Capture the cell that displays the provided text and extract its (x, y) central coordinate. 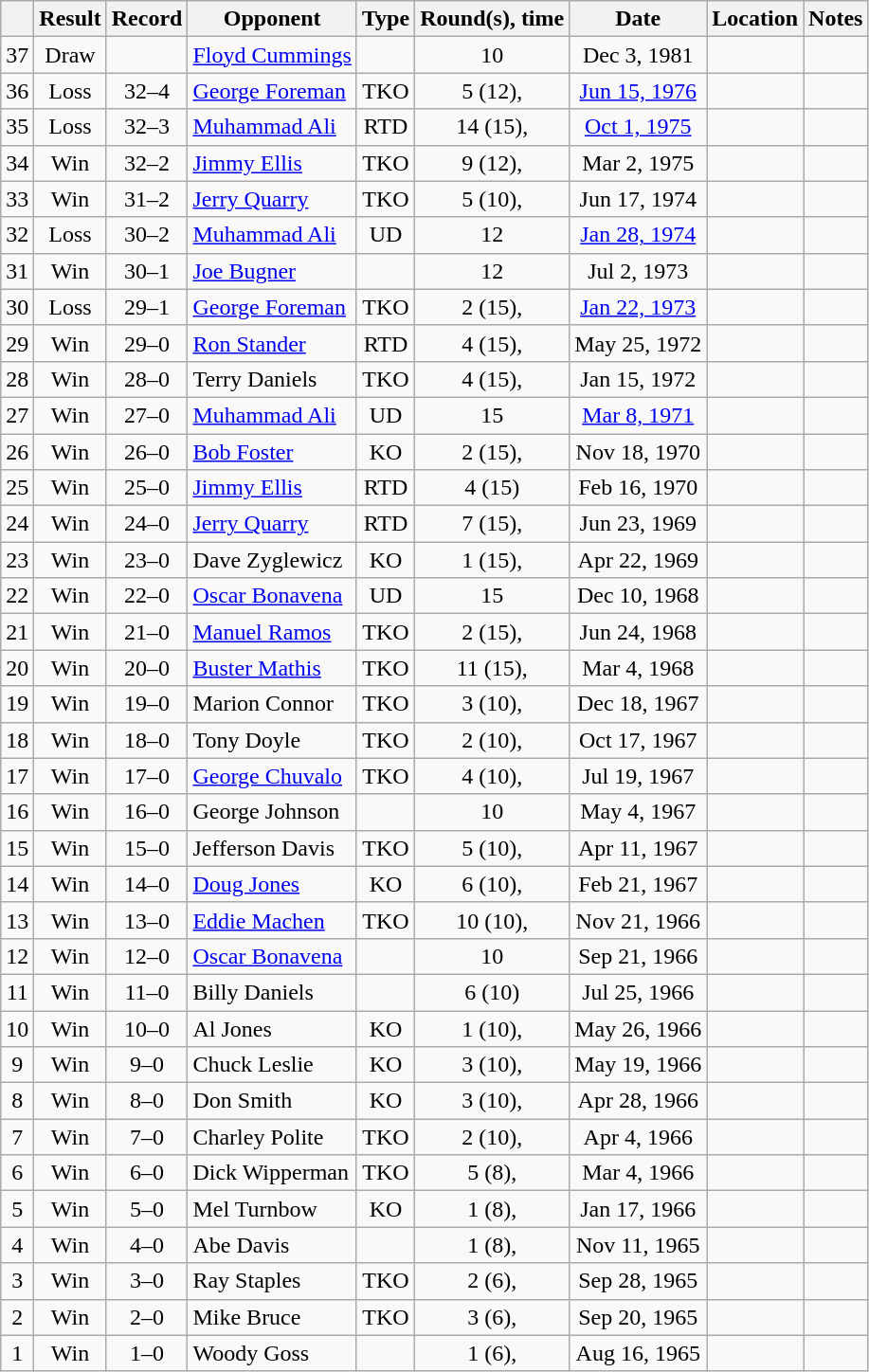
14 (15), (493, 127)
23 (17, 560)
32–2 (147, 163)
Feb 21, 1967 (639, 884)
Ron Stander (272, 343)
Jan 22, 1973 (639, 307)
Result (70, 19)
Jan 28, 1974 (639, 235)
Location (755, 19)
Jan 17, 1966 (639, 1209)
Mar 2, 1975 (639, 163)
Woody Goss (272, 1353)
22–0 (147, 596)
Apr 11, 1967 (639, 848)
14–0 (147, 884)
1 (17, 1353)
3 (17, 1281)
27 (17, 415)
11 (17, 992)
6 (10), (493, 884)
9 (12), (493, 163)
10 (10), (493, 920)
8–0 (147, 1101)
4 (10), (493, 776)
24–0 (147, 524)
5 (8), (493, 1173)
28–0 (147, 379)
Apr 4, 1966 (639, 1137)
Bob Foster (272, 452)
Apr 28, 1966 (639, 1101)
9–0 (147, 1065)
Jul 25, 1966 (639, 992)
5 (12), (493, 91)
Abe Davis (272, 1245)
19–0 (147, 704)
May 25, 1972 (639, 343)
Chuck Leslie (272, 1065)
19 (17, 704)
31–2 (147, 199)
Ray Staples (272, 1281)
May 4, 1967 (639, 812)
26 (17, 452)
1 (15), (493, 560)
6–0 (147, 1173)
15–0 (147, 848)
Jan 15, 1972 (639, 379)
Doug Jones (272, 884)
Nov 21, 1966 (639, 920)
5 (17, 1209)
32 (17, 235)
21 (17, 632)
9 (17, 1065)
Oct 1, 1975 (639, 127)
Jefferson Davis (272, 848)
Jul 19, 1967 (639, 776)
May 19, 1966 (639, 1065)
Oct 17, 1967 (639, 740)
Mike Bruce (272, 1317)
12–0 (147, 956)
Dec 10, 1968 (639, 596)
Tony Doyle (272, 740)
Floyd Cummings (272, 55)
3 (6), (493, 1317)
Sep 28, 1965 (639, 1281)
28 (17, 379)
29–1 (147, 307)
Apr 22, 1969 (639, 560)
17–0 (147, 776)
Dick Wipperman (272, 1173)
4 (15) (493, 488)
1–0 (147, 1353)
17 (17, 776)
13 (17, 920)
George Chuvalo (272, 776)
Record (147, 19)
11–0 (147, 992)
Jul 2, 1973 (639, 271)
18 (17, 740)
Don Smith (272, 1101)
25 (17, 488)
6 (17, 1173)
May 26, 1966 (639, 1028)
26–0 (147, 452)
Mar 8, 1971 (639, 415)
34 (17, 163)
Type (385, 19)
Jun 15, 1976 (639, 91)
2–0 (147, 1317)
Jun 17, 1974 (639, 199)
Mar 4, 1966 (639, 1173)
Manuel Ramos (272, 632)
30–1 (147, 271)
Eddie Machen (272, 920)
Dec 3, 1981 (639, 55)
Marion Connor (272, 704)
30 (17, 307)
Jun 24, 1968 (639, 632)
36 (17, 91)
Dave Zyglewicz (272, 560)
20 (17, 668)
30–2 (147, 235)
Round(s), time (493, 19)
32–3 (147, 127)
Nov 11, 1965 (639, 1245)
Mar 4, 1968 (639, 668)
Terry Daniels (272, 379)
4–0 (147, 1245)
8 (17, 1101)
Charley Polite (272, 1137)
16–0 (147, 812)
2 (17, 1317)
Al Jones (272, 1028)
20–0 (147, 668)
Jun 23, 1969 (639, 524)
Opponent (272, 19)
1 (10), (493, 1028)
22 (17, 596)
31 (17, 271)
32–4 (147, 91)
Mel Turnbow (272, 1209)
Sep 21, 1966 (639, 956)
Draw (70, 55)
7–0 (147, 1137)
Billy Daniels (272, 992)
Date (639, 19)
5–0 (147, 1209)
37 (17, 55)
Dec 18, 1967 (639, 704)
Feb 16, 1970 (639, 488)
24 (17, 524)
29 (17, 343)
11 (15), (493, 668)
16 (17, 812)
Sep 20, 1965 (639, 1317)
13–0 (147, 920)
14 (17, 884)
7 (17, 1137)
Buster Mathis (272, 668)
10–0 (147, 1028)
Aug 16, 1965 (639, 1353)
George Johnson (272, 812)
35 (17, 127)
3–0 (147, 1281)
29–0 (147, 343)
Notes (836, 19)
Joe Bugner (272, 271)
4 (17, 1245)
33 (17, 199)
25–0 (147, 488)
18–0 (147, 740)
21–0 (147, 632)
27–0 (147, 415)
6 (10) (493, 992)
2 (6), (493, 1281)
Nov 18, 1970 (639, 452)
1 (6), (493, 1353)
7 (15), (493, 524)
23–0 (147, 560)
